Find where the given text appears and provide that cell's center as [X, Y] coordinate. 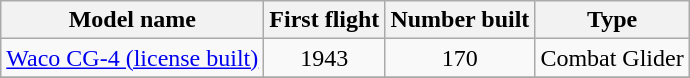
1943 [324, 58]
170 [460, 58]
Model name [132, 20]
Number built [460, 20]
First flight [324, 20]
Type [612, 20]
Waco CG-4 (license built) [132, 58]
Combat Glider [612, 58]
